Scan for the cell matching the given text and deliver its [x, y] coordinate at center. 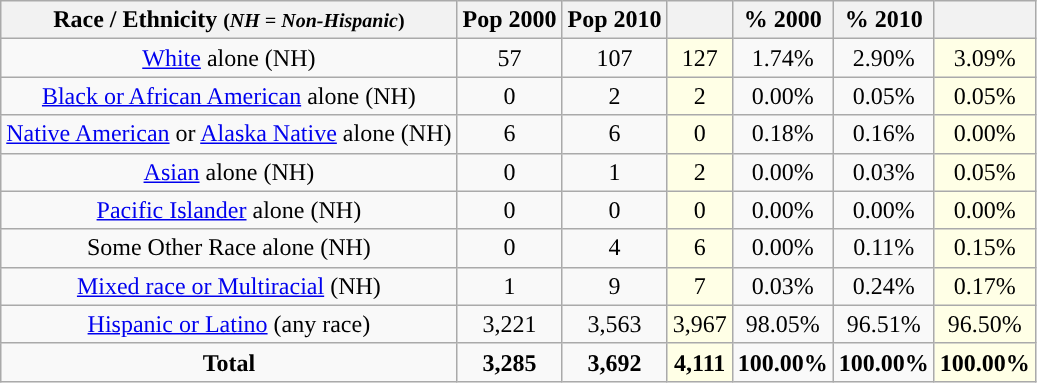
0.17% [984, 286]
Race / Ethnicity (NH = Non-Hispanic) [229, 20]
4 [614, 248]
2.90% [884, 58]
Native American or Alaska Native alone (NH) [229, 134]
7 [700, 286]
% 2000 [782, 20]
0.16% [884, 134]
3,967 [700, 324]
98.05% [782, 324]
% 2010 [884, 20]
Asian alone (NH) [229, 172]
3,563 [614, 324]
Black or African American alone (NH) [229, 96]
White alone (NH) [229, 58]
96.51% [884, 324]
1.74% [782, 58]
4,111 [700, 362]
96.50% [984, 324]
3.09% [984, 58]
Mixed race or Multiracial (NH) [229, 286]
9 [614, 286]
0.24% [884, 286]
Pacific Islander alone (NH) [229, 210]
127 [700, 58]
3,285 [510, 362]
Pop 2000 [510, 20]
107 [614, 58]
3,692 [614, 362]
0.15% [984, 248]
Hispanic or Latino (any race) [229, 324]
0.18% [782, 134]
Total [229, 362]
Some Other Race alone (NH) [229, 248]
3,221 [510, 324]
57 [510, 58]
0.11% [884, 248]
Pop 2010 [614, 20]
